Capture the cell that displays the provided text and extract its [X, Y] central coordinate. 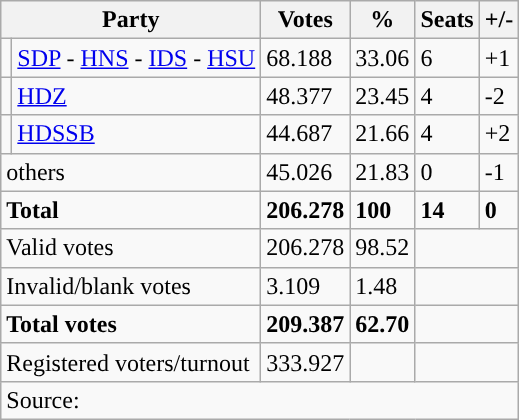
21.66 [382, 134]
Seats [447, 20]
33.06 [382, 58]
100 [382, 210]
Registered voters/turnout [131, 362]
98.52 [382, 248]
14 [447, 210]
-1 [498, 172]
Invalid/blank votes [131, 286]
+/- [498, 20]
Votes [306, 20]
333.927 [306, 362]
Total votes [131, 324]
6 [447, 58]
% [382, 20]
Total [131, 210]
+2 [498, 134]
SDP - HNS - IDS - HSU [136, 58]
23.45 [382, 96]
3.109 [306, 286]
-2 [498, 96]
209.387 [306, 324]
Valid votes [131, 248]
44.687 [306, 134]
48.377 [306, 96]
Source: [260, 400]
45.026 [306, 172]
68.188 [306, 58]
21.83 [382, 172]
Party [131, 20]
+1 [498, 58]
1.48 [382, 286]
62.70 [382, 324]
HDSSB [136, 134]
others [131, 172]
HDZ [136, 96]
